Find where the given text appears and provide that cell's center as [X, Y] coordinate. 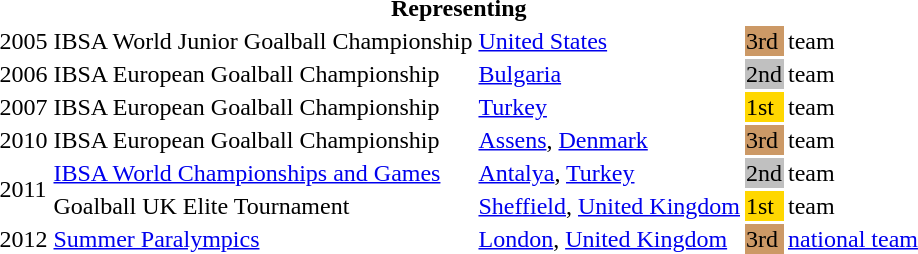
London, United Kingdom [610, 239]
Sheffield, United Kingdom [610, 206]
IBSA World Junior Goalball Championship [263, 41]
Antalya, Turkey [610, 173]
Turkey [610, 107]
Bulgaria [610, 74]
Goalball UK Elite Tournament [263, 206]
United States [610, 41]
Summer Paralympics [263, 239]
Assens, Denmark [610, 140]
IBSA World Championships and Games [263, 173]
